Return the (X, Y) coordinate for the center point of the cell that contains the specified text.  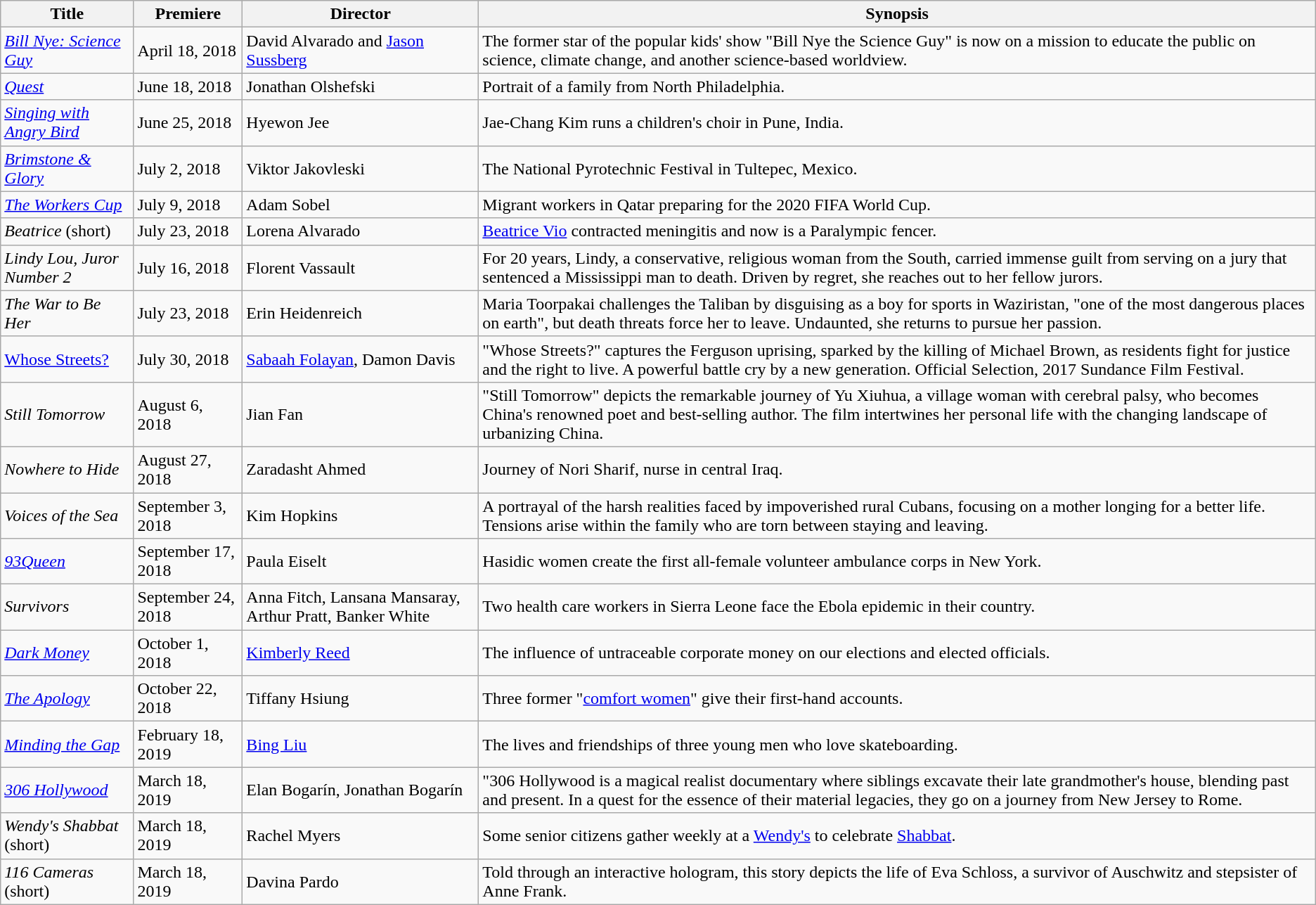
Bill Nye: Science Guy (67, 51)
Singing with Angry Bird (67, 122)
September 3, 2018 (188, 515)
Kimberly Reed (361, 653)
93Queen (67, 561)
September 24, 2018 (188, 608)
Viktor Jakovleski (361, 169)
Three former "comfort women" give their first-hand accounts. (897, 699)
July 9, 2018 (188, 205)
Paula Eiselt (361, 561)
August 27, 2018 (188, 470)
The Apology (67, 699)
The influence of untraceable corporate money on our elections and elected officials. (897, 653)
Journey of Nori Sharif, nurse in central Iraq. (897, 470)
Anna Fitch, Lansana Mansaray, Arthur Pratt, Banker White (361, 608)
Whose Streets? (67, 359)
June 25, 2018 (188, 122)
Beatrice Vio contracted meningitis and now is a Paralympic fencer. (897, 231)
October 1, 2018 (188, 653)
Dark Money (67, 653)
Rachel Myers (361, 835)
Told through an interactive hologram, this story depicts the life of Eva Schloss, a survivor of Auschwitz and stepsister of Anne Frank. (897, 882)
July 30, 2018 (188, 359)
Some senior citizens gather weekly at a Wendy's to celebrate Shabbat. (897, 835)
Florent Vassault (361, 267)
Jonathan Olshefski (361, 86)
The National Pyrotechnic Festival in Tultepec, Mexico. (897, 169)
July 16, 2018 (188, 267)
Hyewon Jee (361, 122)
Sabaah Folayan, Damon Davis (361, 359)
The Workers Cup (67, 205)
Lorena Alvarado (361, 231)
July 2, 2018 (188, 169)
Minding the Gap (67, 744)
Bing Liu (361, 744)
June 18, 2018 (188, 86)
Beatrice (short) (67, 231)
Nowhere to Hide (67, 470)
April 18, 2018 (188, 51)
Quest (67, 86)
The War to Be Her (67, 314)
Davina Pardo (361, 882)
Wendy's Shabbat (short) (67, 835)
Tiffany Hsiung (361, 699)
Brimstone & Glory (67, 169)
Still Tomorrow (67, 414)
Jian Fan (361, 414)
Two health care workers in Sierra Leone face the Ebola epidemic in their country. (897, 608)
Portrait of a family from North Philadelphia. (897, 86)
David Alvarado and Jason Sussberg (361, 51)
306 Hollywood (67, 790)
Lindy Lou, Juror Number 2 (67, 267)
Erin Heidenreich (361, 314)
February 18, 2019 (188, 744)
Synopsis (897, 14)
Director (361, 14)
Survivors (67, 608)
Hasidic women create the first all-female volunteer ambulance corps in New York. (897, 561)
Migrant workers in Qatar preparing for the 2020 FIFA World Cup. (897, 205)
Adam Sobel (361, 205)
Zaradasht Ahmed (361, 470)
Jae-Chang Kim runs a children's choir in Pune, India. (897, 122)
October 22, 2018 (188, 699)
The lives and friendships of three young men who love skateboarding. (897, 744)
Premiere (188, 14)
September 17, 2018 (188, 561)
August 6, 2018 (188, 414)
116 Cameras (short) (67, 882)
Title (67, 14)
Voices of the Sea (67, 515)
Kim Hopkins (361, 515)
Elan Bogarín, Jonathan Bogarín (361, 790)
